Search for the cell housing the specified text and yield its [X, Y] center coordinate. 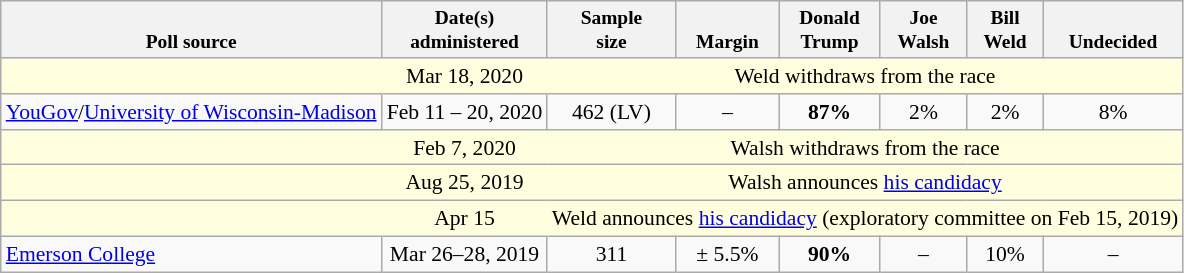
311 [611, 254]
YouGov/University of Wisconsin-Madison [192, 112]
Feb 11 – 20, 2020 [465, 112]
Margin [727, 30]
BillWeld [1004, 30]
Mar 18, 2020 [465, 76]
Mar 26–28, 2019 [465, 254]
JoeWalsh [924, 30]
10% [1004, 254]
Walsh withdraws from the race [865, 148]
Aug 25, 2019 [465, 183]
Date(s)administered [465, 30]
462 (LV) [611, 112]
Walsh announces his candidacy [865, 183]
90% [829, 254]
Weld withdraws from the race [865, 76]
87% [829, 112]
Poll source [192, 30]
Undecided [1114, 30]
Weld announces his candidacy (exploratory committee on Feb 15, 2019) [865, 219]
DonaldTrump [829, 30]
Samplesize [611, 30]
Emerson College [192, 254]
± 5.5% [727, 254]
8% [1114, 112]
Apr 15 [465, 219]
Feb 7, 2020 [465, 148]
